Search for the cell housing the specified text and yield its (x, y) center coordinate. 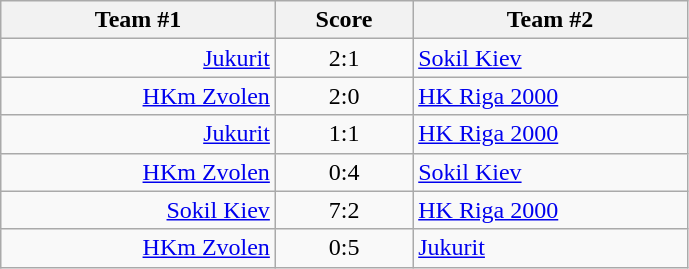
2:0 (344, 96)
7:2 (344, 210)
0:5 (344, 248)
Team #1 (138, 20)
1:1 (344, 134)
0:4 (344, 172)
Score (344, 20)
Team #2 (550, 20)
2:1 (344, 58)
